Extract the (x, y) coordinate from the center of the cell holding the provided text.  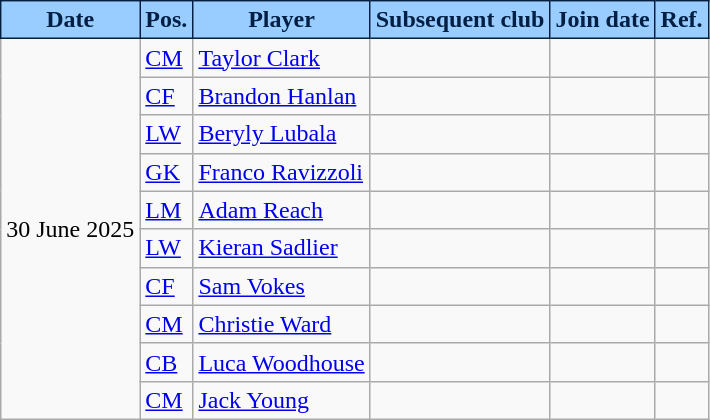
Adam Reach (282, 210)
Franco Ravizzoli (282, 172)
Subsequent club (460, 20)
Brandon Hanlan (282, 96)
Pos. (166, 20)
Date (70, 20)
Kieran Sadlier (282, 248)
Sam Vokes (282, 286)
Christie Ward (282, 324)
Join date (602, 20)
Ref. (682, 20)
Beryly Lubala (282, 134)
30 June 2025 (70, 230)
LM (166, 210)
CB (166, 362)
Taylor Clark (282, 58)
GK (166, 172)
Jack Young (282, 400)
Player (282, 20)
Luca Woodhouse (282, 362)
